Find where the given text appears and provide that cell's center as [x, y] coordinate. 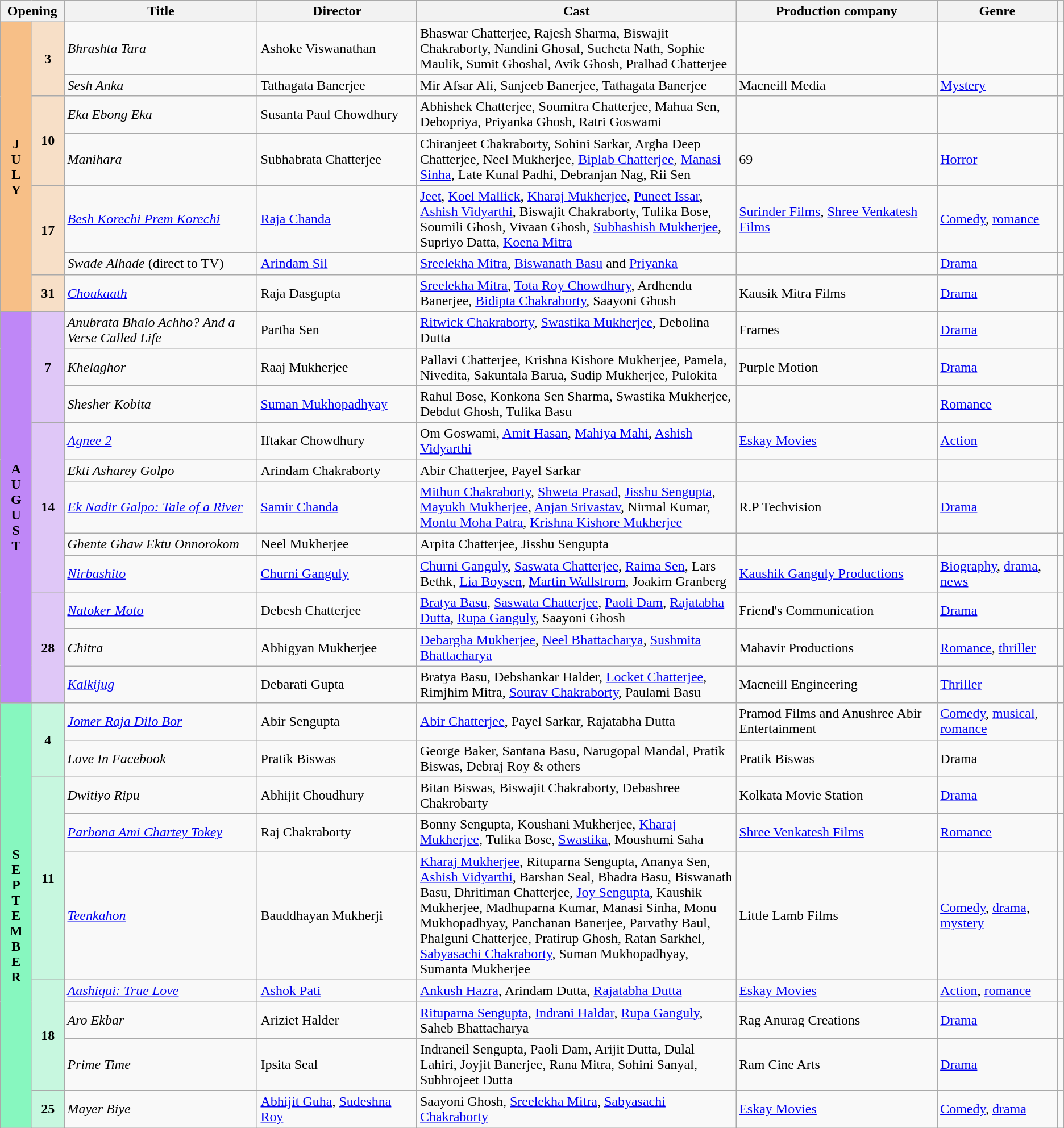
Om Goswami, Amit Hasan, Mahiya Mahi, Ashish Vidyarthi [576, 441]
Ek Nadir Galpo: Tale of a River [161, 507]
Shree Venkatesh Films [837, 832]
Iftakar Chowdhury [338, 441]
Kolkata Movie Station [837, 796]
Teenkahon [161, 915]
Chitra [161, 648]
Rahul Bose, Konkona Sen Sharma, Swastika Mukherjee, Debdut Ghosh, Tulika Basu [576, 403]
Kaushik Ganguly Productions [837, 574]
Jomer Raja Dilo Bor [161, 722]
Romance, thriller [997, 648]
Bratya Basu, Saswata Chatterjee, Paoli Dam, Rajatabha Dutta, Rupa Ganguly, Saayoni Ghosh [576, 610]
Choukaath [161, 293]
Tathagata Banerjee [338, 85]
Ghente Ghaw Ektu Onnorokom [161, 544]
Prime Time [161, 1064]
Eka Ebong Eka [161, 115]
Sesh Anka [161, 85]
Ashoke Viswanathan [338, 48]
Bonny Sengupta, Koushani Mukherjee, Kharaj Mukherjee, Tulika Bose, Swastika, Moushumi Saha [576, 832]
Arpita Chatterjee, Jisshu Sengupta [576, 544]
Bratya Basu, Debshankar Halder, Locket Chatterjee, Rimjhim Mitra, Sourav Chakraborty, Paulami Basu [576, 684]
Raja Chanda [338, 219]
Dwitiyo Ripu [161, 796]
Love In Facebook [161, 758]
Sreelekha Mitra, Biswanath Basu and Priyanka [576, 264]
Bauddhayan Mukherji [338, 915]
Besh Korechi Prem Korechi [161, 219]
Anubrata Bhalo Achho? And a Verse Called Life [161, 330]
Khelaghor [161, 367]
Susanta Paul Chowdhury [338, 115]
Ashok Pati [338, 990]
Raja Dasgupta [338, 293]
Raaj Mukherjee [338, 367]
14 [48, 507]
Surinder Films, Shree Venkatesh Films [837, 219]
10 [48, 141]
R.P Techvision [837, 507]
Neel Mukherjee [338, 544]
69 [837, 159]
Mystery [997, 85]
Action, romance [997, 990]
AUGUST [16, 507]
25 [48, 1109]
Subhabrata Chatterjee [338, 159]
Nirbashito [161, 574]
Natoker Moto [161, 610]
Ekti Asharey Golpo [161, 470]
Purple Motion [837, 367]
Bhaswar Chatterjee, Rajesh Sharma, Biswajit Chakraborty, Nandini Ghosal, Sucheta Nath, Sophie Maulik, Sumit Ghoshal, Avik Ghosh, Pralhad Chatterjee [576, 48]
Abhijit Guha, Sudeshna Roy [338, 1109]
Arindam Chakraborty [338, 470]
Mir Afsar Ali, Sanjeeb Banerjee, Tathagata Banerjee [576, 85]
17 [48, 230]
Title [161, 11]
Ram Cine Arts [837, 1064]
Shesher Kobita [161, 403]
Ariziet Halder [338, 1019]
Saayoni Ghosh, Sreelekha Mitra, Sabyasachi Chakraborty [576, 1109]
Debarati Gupta [338, 684]
Samir Chanda [338, 507]
Thriller [997, 684]
Aashiqui: True Love [161, 990]
Little Lamb Films [837, 915]
Suman Mukhopadhyay [338, 403]
28 [48, 648]
Indraneil Sengupta, Paoli Dam, Arijit Dutta, Dulal Lahiri, Joyjit Banerjee, Rana Mitra, Sohini Sanyal, Subhrojeet Dutta [576, 1064]
11 [48, 879]
Kausik Mitra Films [837, 293]
Comedy, drama [997, 1109]
Mayer Biye [161, 1109]
JULY [16, 167]
Comedy, romance [997, 219]
Debesh Chatterjee [338, 610]
Churni Ganguly [338, 574]
Kalkijug [161, 684]
Production company [837, 11]
Bitan Biswas, Biswajit Chakraborty, Debashree Chakrobarty [576, 796]
Director [338, 11]
Raj Chakraborty [338, 832]
Opening [32, 11]
SEPTEMBER [16, 915]
Parbona Ami Chartey Tokey [161, 832]
Abhishek Chatterjee, Soumitra Chatterjee, Mahua Sen, Debopriya, Priyanka Ghosh, Ratri Goswami [576, 115]
Churni Ganguly, Saswata Chatterjee, Raima Sen, Lars Bethk, Lia Boysen, Martin Wallstrom, Joakim Granberg [576, 574]
Comedy, drama, mystery [997, 915]
Pramod Films and Anushree Abir Entertainment [837, 722]
Friend's Communication [837, 610]
Bhrashta Tara [161, 48]
Manihara [161, 159]
Rag Anurag Creations [837, 1019]
Mithun Chakraborty, Shweta Prasad, Jisshu Sengupta, Mayukh Mukherjee, Anjan Srivastav, Nirmal Kumar, Montu Moha Patra, Krishna Kishore Mukherjee [576, 507]
George Baker, Santana Basu, Narugopal Mandal, Pratik Biswas, Debraj Roy & others [576, 758]
Genre [997, 11]
Abir Chatterjee, Payel Sarkar [576, 470]
Aro Ekbar [161, 1019]
Arindam Sil [338, 264]
4 [48, 740]
Pallavi Chatterjee, Krishna Kishore Mukherjee, Pamela, Nivedita, Sakuntala Barua, Sudip Mukherjee, Pulokita [576, 367]
Horror [997, 159]
3 [48, 59]
31 [48, 293]
Ritwick Chakraborty, Swastika Mukherjee, Debolina Dutta [576, 330]
Sreelekha Mitra, Tota Roy Chowdhury, Ardhendu Banerjee, Bidipta Chakraborty, Saayoni Ghosh [576, 293]
Agnee 2 [161, 441]
Ankush Hazra, Arindam Dutta, Rajatabha Dutta [576, 990]
Comedy, musical, romance [997, 722]
Macneill Engineering [837, 684]
Mahavir Productions [837, 648]
Abir Sengupta [338, 722]
Abir Chatterjee, Payel Sarkar, Rajatabha Dutta [576, 722]
Macneill Media [837, 85]
Ipsita Seal [338, 1064]
Abhigyan Mukherjee [338, 648]
Swade Alhade (direct to TV) [161, 264]
Partha Sen [338, 330]
Frames [837, 330]
Rituparna Sengupta, Indrani Haldar, Rupa Ganguly, Saheb Bhattacharya [576, 1019]
Debargha Mukherjee, Neel Bhattacharya, Sushmita Bhattacharya [576, 648]
18 [48, 1035]
Cast [576, 11]
Action [997, 441]
Biography, drama, news [997, 574]
Abhijit Choudhury [338, 796]
7 [48, 367]
